Detect which cell encompasses the target text, then output its (x, y) center coordinate. 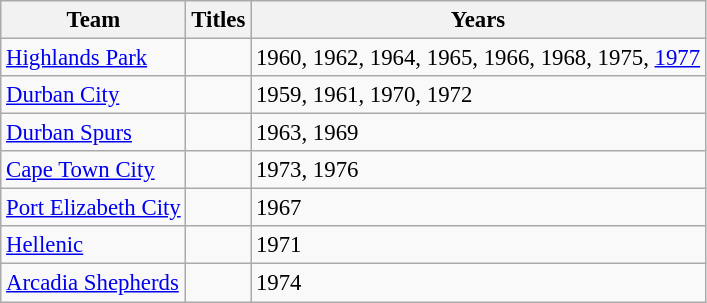
Years (478, 20)
1973, 1976 (478, 170)
1960, 1962, 1964, 1965, 1966, 1968, 1975, 1977 (478, 58)
Team (94, 20)
1971 (478, 245)
Durban City (94, 95)
Durban Spurs (94, 133)
1959, 1961, 1970, 1972 (478, 95)
Port Elizabeth City (94, 208)
Arcadia Shepherds (94, 283)
Highlands Park (94, 58)
Hellenic (94, 245)
1967 (478, 208)
Titles (218, 20)
Cape Town City (94, 170)
1963, 1969 (478, 133)
1974 (478, 283)
